Detect which cell encompasses the target text, then output its (X, Y) center coordinate. 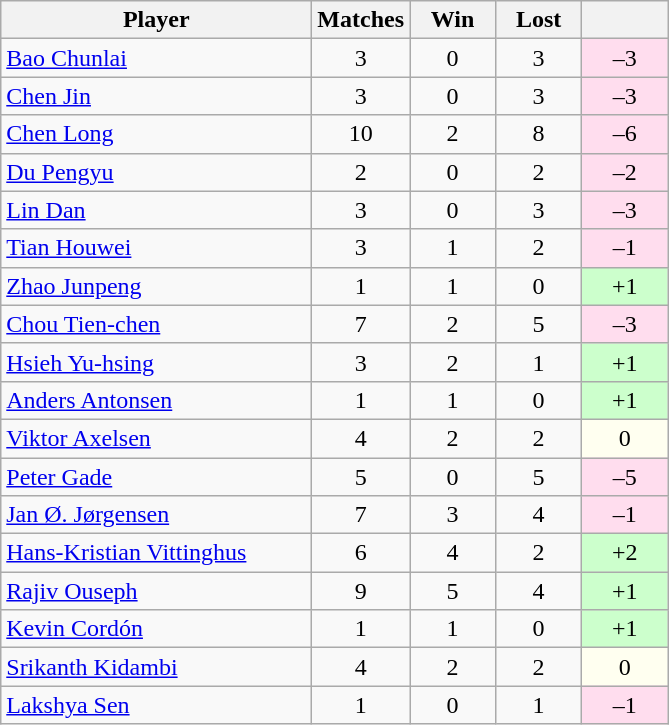
Zhao Junpeng (156, 286)
–2 (625, 172)
Matches (361, 20)
Hsieh Yu-hsing (156, 362)
6 (361, 553)
10 (361, 134)
Bao Chunlai (156, 58)
Tian Houwei (156, 248)
–5 (625, 477)
Chen Jin (156, 96)
Rajiv Ouseph (156, 591)
Lakshya Sen (156, 705)
8 (539, 134)
Viktor Axelsen (156, 438)
Srikanth Kidambi (156, 667)
+2 (625, 553)
Player (156, 20)
Chen Long (156, 134)
Peter Gade (156, 477)
Lin Dan (156, 210)
Hans-Kristian Vittinghus (156, 553)
Du Pengyu (156, 172)
Chou Tien-chen (156, 324)
–6 (625, 134)
Lost (539, 20)
Jan Ø. Jørgensen (156, 515)
9 (361, 591)
Anders Antonsen (156, 400)
Win (453, 20)
Kevin Cordón (156, 629)
